Detect which cell encompasses the target text, then output its (x, y) center coordinate. 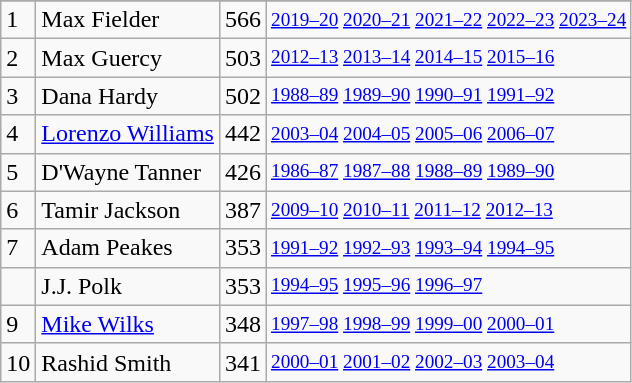
1997–98 1998–99 1999–00 2000–01 (448, 324)
9 (18, 324)
2019–20 2020–21 2021–22 2022–23 2023–24 (448, 20)
Lorenzo Williams (128, 134)
348 (242, 324)
2003–04 2004–05 2005–06 2006–07 (448, 134)
1 (18, 20)
503 (242, 58)
Max Fielder (128, 20)
2000–01 2001–02 2002–03 2003–04 (448, 362)
7 (18, 248)
1986–87 1987–88 1988–89 1989–90 (448, 172)
2 (18, 58)
1994–95 1995–96 1996–97 (448, 286)
566 (242, 20)
502 (242, 96)
Tamir Jackson (128, 210)
Rashid Smith (128, 362)
341 (242, 362)
2009–10 2010–11 2011–12 2012–13 (448, 210)
2012–13 2013–14 2014–15 2015–16 (448, 58)
6 (18, 210)
Dana Hardy (128, 96)
D'Wayne Tanner (128, 172)
3 (18, 96)
Adam Peakes (128, 248)
1991–92 1992–93 1993–94 1994–95 (448, 248)
1988–89 1989–90 1990–91 1991–92 (448, 96)
J.J. Polk (128, 286)
5 (18, 172)
387 (242, 210)
10 (18, 362)
Mike Wilks (128, 324)
4 (18, 134)
442 (242, 134)
426 (242, 172)
Max Guercy (128, 58)
